Pinpoint the cell where the given text exists, returning its (X, Y) midpoint coordinate. 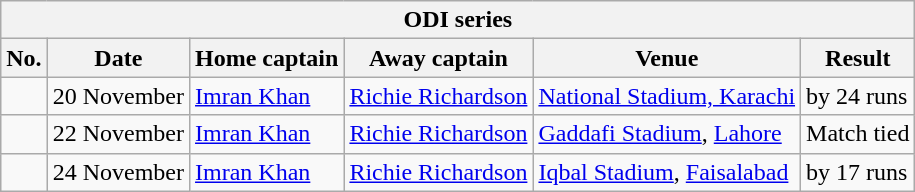
by 17 runs (858, 172)
National Stadium, Karachi (667, 96)
Result (858, 58)
Match tied (858, 134)
Iqbal Stadium, Faisalabad (667, 172)
Away captain (438, 58)
Date (118, 58)
Venue (667, 58)
ODI series (458, 20)
20 November (118, 96)
Home captain (267, 58)
24 November (118, 172)
by 24 runs (858, 96)
No. (24, 58)
22 November (118, 134)
Gaddafi Stadium, Lahore (667, 134)
